Pinpoint the cell where the given text exists, returning its [x, y] midpoint coordinate. 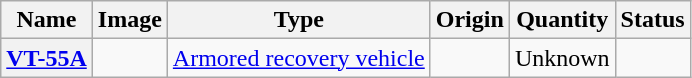
Armored recovery vehicle [298, 58]
Status [652, 20]
Quantity [562, 20]
Type [298, 20]
Name [47, 20]
Origin [470, 20]
VT-55A [47, 58]
Unknown [562, 58]
Image [130, 20]
